Pinpoint the cell where the given text exists, returning its [x, y] midpoint coordinate. 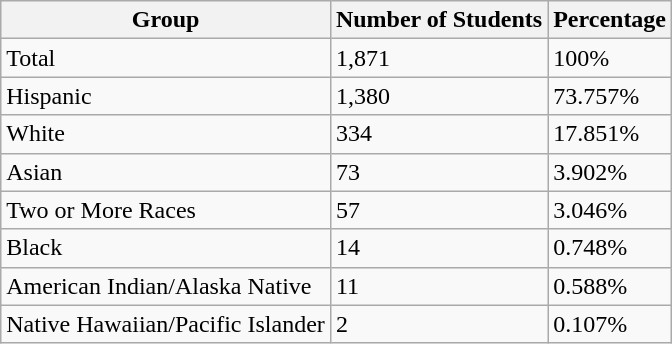
0.107% [610, 324]
Total [166, 58]
American Indian/Alaska Native [166, 286]
Two or More Races [166, 210]
3.902% [610, 172]
Hispanic [166, 96]
1,380 [438, 96]
Black [166, 248]
11 [438, 286]
57 [438, 210]
Asian [166, 172]
Percentage [610, 20]
73 [438, 172]
3.046% [610, 210]
Native Hawaiian/Pacific Islander [166, 324]
Number of Students [438, 20]
100% [610, 58]
2 [438, 324]
White [166, 134]
0.588% [610, 286]
334 [438, 134]
17.851% [610, 134]
14 [438, 248]
Group [166, 20]
1,871 [438, 58]
0.748% [610, 248]
73.757% [610, 96]
